Search for the cell housing the specified text and yield its [x, y] center coordinate. 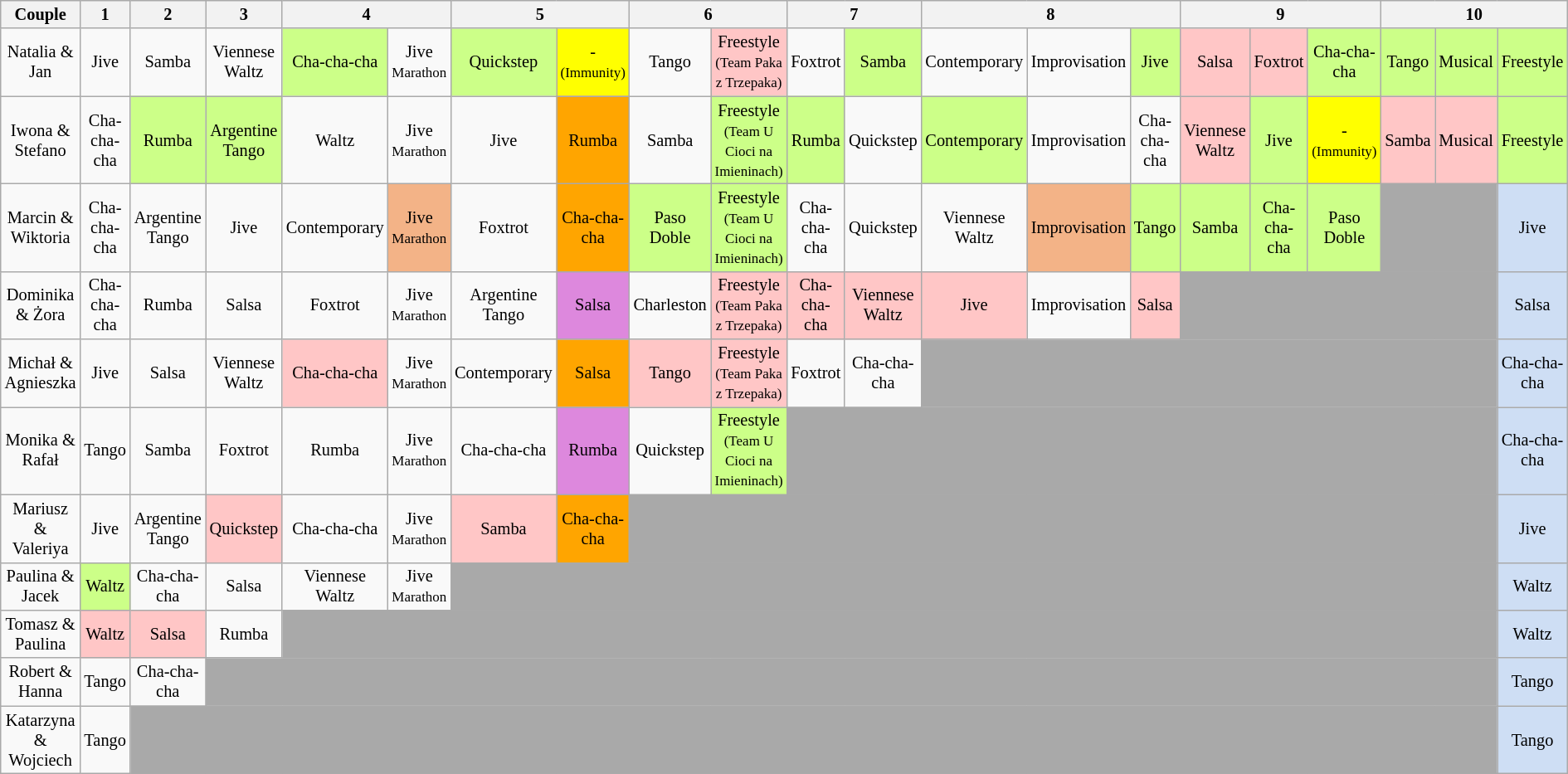
Natalia & Jan [41, 62]
Mariusz & Valeriya [41, 528]
Michał & Agnieszka [41, 373]
Dominika & Żora [41, 305]
10 [1473, 14]
1 [105, 14]
Robert & Hanna [41, 682]
Tomasz & Paulina [41, 634]
2 [168, 14]
Charleston [670, 305]
7 [854, 14]
3 [244, 14]
Monika & Rafał [41, 450]
Iwona & Stefano [41, 140]
5 [539, 14]
Katarzyna & Wojciech [41, 740]
Couple [41, 14]
Marcin & Wiktoria [41, 227]
4 [367, 14]
8 [1050, 14]
6 [709, 14]
Paulina & Jacek [41, 587]
9 [1280, 14]
